Determine the (X, Y) coordinate at the center of the cell enclosing the given text.  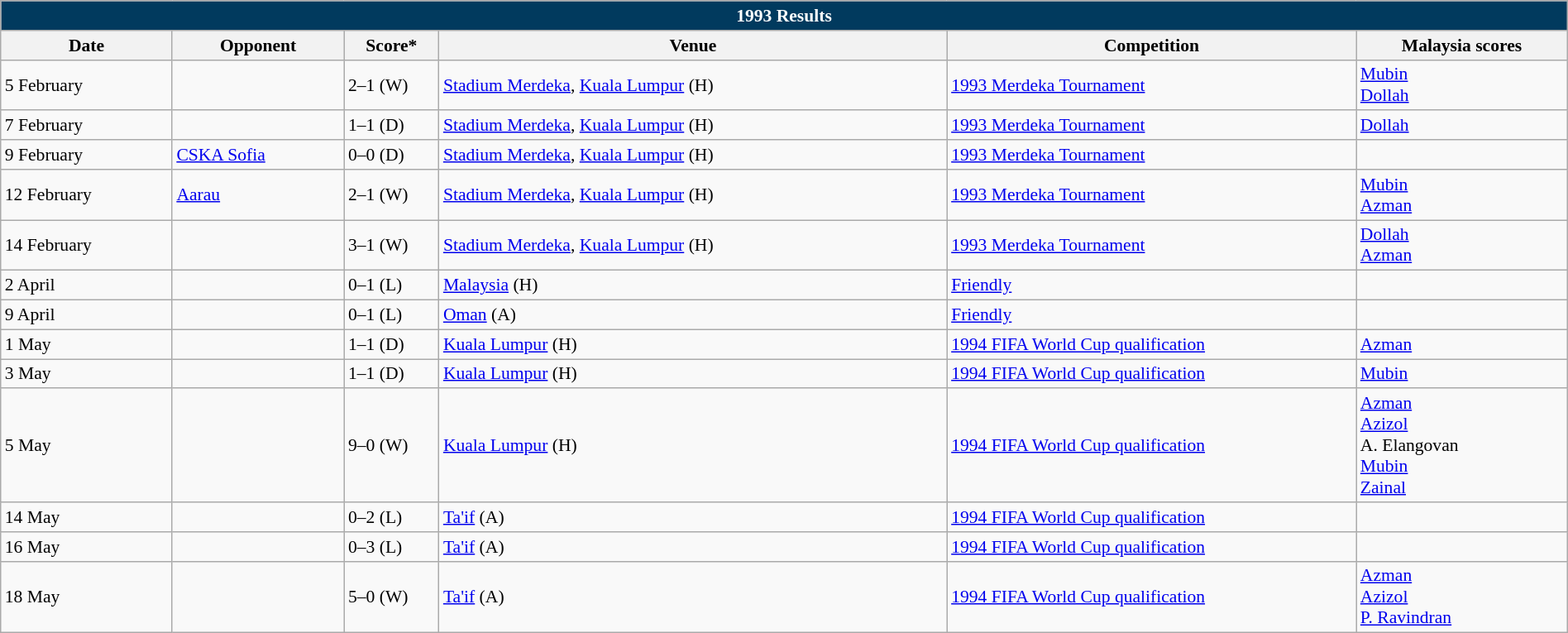
Date (87, 46)
Mubin (1462, 374)
Azman Azizol A. Elangovan Mubin Zainal (1462, 446)
Azman (1462, 344)
5 February (87, 84)
Mubin Dollah (1462, 84)
9 April (87, 315)
Malaysia scores (1462, 46)
1 May (87, 344)
0–0 (D) (392, 155)
0–3 (L) (392, 547)
5–0 (W) (392, 597)
3 May (87, 374)
Dollah (1462, 126)
Malaysia (H) (693, 285)
Azman Azizol P. Ravindran (1462, 597)
1993 Results (784, 16)
2 April (87, 285)
18 May (87, 597)
14 May (87, 517)
Venue (693, 46)
5 May (87, 446)
Oman (A) (693, 315)
Opponent (258, 46)
14 February (87, 245)
Score* (392, 46)
Dollah Azman (1462, 245)
CSKA Sofia (258, 155)
16 May (87, 547)
Aarau (258, 195)
9 February (87, 155)
Competition (1151, 46)
9–0 (W) (392, 446)
3–1 (W) (392, 245)
7 February (87, 126)
12 February (87, 195)
Mubin Azman (1462, 195)
0–2 (L) (392, 517)
